Locate the cell with the specified text and output its (x, y) center coordinate. 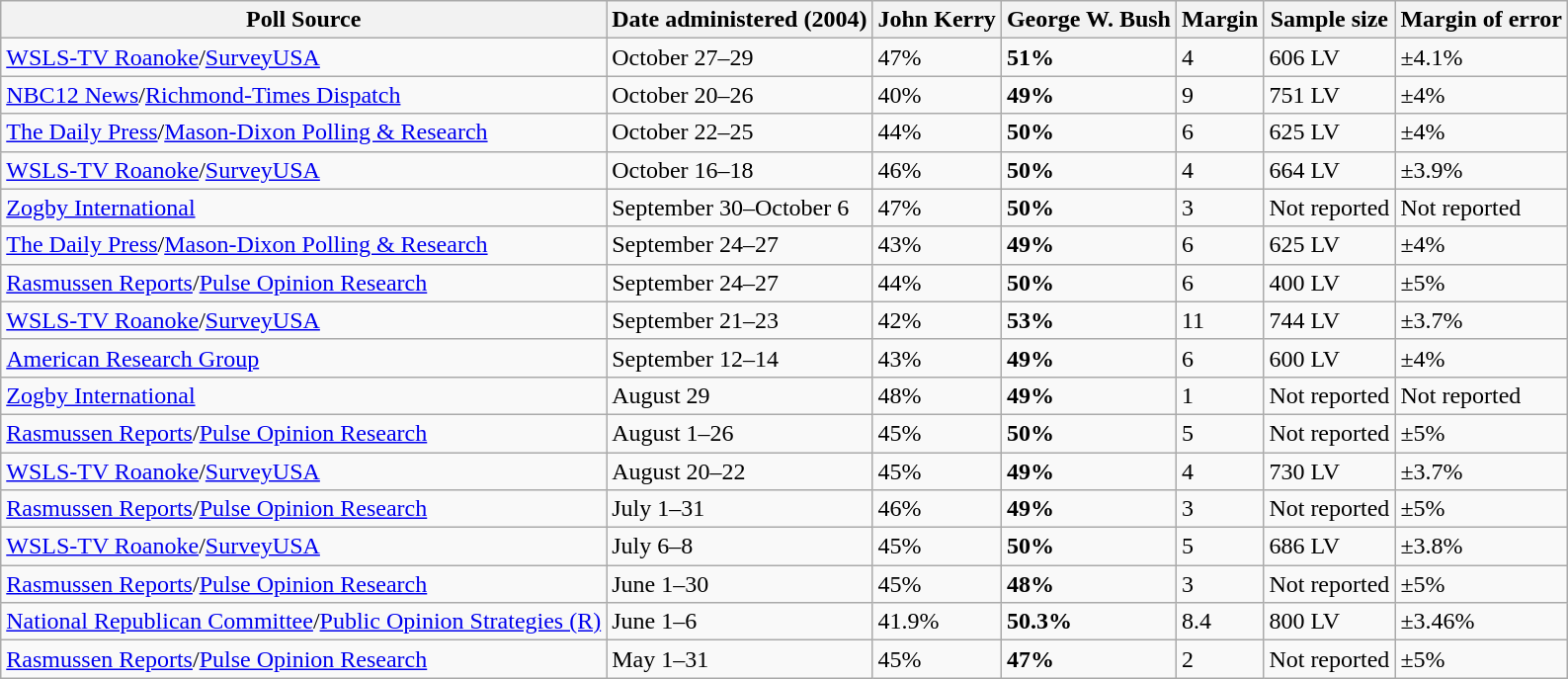
NBC12 News/Richmond-Times Dispatch (304, 95)
686 LV (1330, 547)
Date administered (2004) (739, 20)
664 LV (1330, 170)
±3.9% (1482, 170)
51% (1089, 57)
George W. Bush (1089, 20)
1 (1219, 395)
September 21–23 (739, 320)
June 1–30 (739, 584)
October 16–18 (739, 170)
Margin (1219, 20)
±3.46% (1482, 622)
Poll Source (304, 20)
53% (1089, 320)
October 20–26 (739, 95)
National Republican Committee/Public Opinion Strategies (R) (304, 622)
400 LV (1330, 283)
American Research Group (304, 358)
August 20–22 (739, 471)
2 (1219, 659)
600 LV (1330, 358)
41.9% (937, 622)
±4.1% (1482, 57)
800 LV (1330, 622)
August 29 (739, 395)
August 1–26 (739, 433)
50.3% (1089, 622)
John Kerry (937, 20)
Margin of error (1482, 20)
July 1–31 (739, 509)
8.4 (1219, 622)
42% (937, 320)
606 LV (1330, 57)
11 (1219, 320)
June 1–6 (739, 622)
Sample size (1330, 20)
751 LV (1330, 95)
730 LV (1330, 471)
±3.8% (1482, 547)
July 6–8 (739, 547)
40% (937, 95)
September 12–14 (739, 358)
9 (1219, 95)
May 1–31 (739, 659)
October 27–29 (739, 57)
744 LV (1330, 320)
September 30–October 6 (739, 208)
October 22–25 (739, 132)
